Provide the [x, y] coordinate of the cell's center where the given text is located.  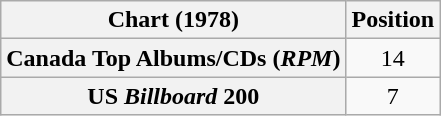
14 [393, 58]
US Billboard 200 [174, 96]
7 [393, 96]
Position [393, 20]
Canada Top Albums/CDs (RPM) [174, 58]
Chart (1978) [174, 20]
